Detect which cell encompasses the target text, then output its (X, Y) center coordinate. 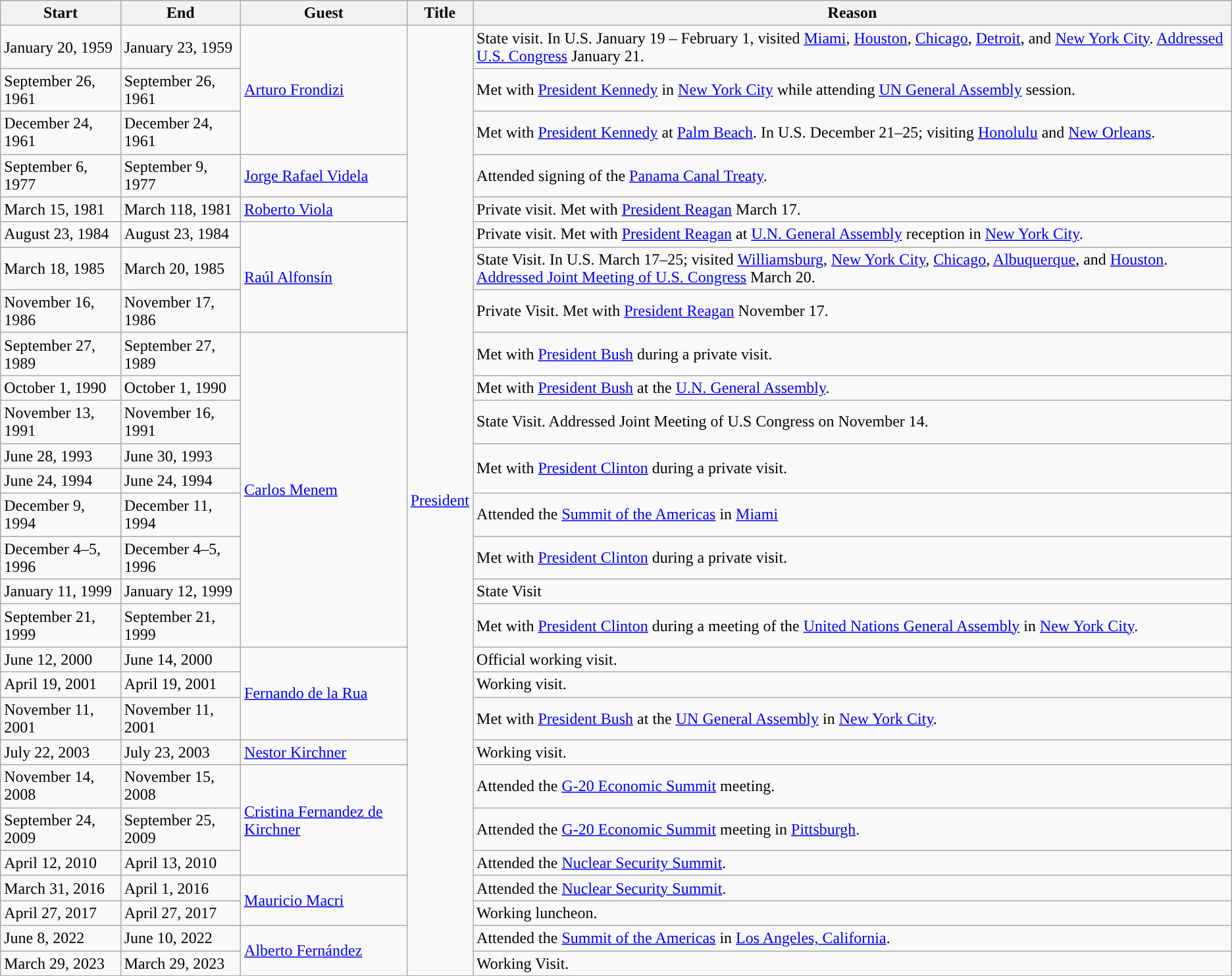
Working luncheon. (853, 913)
June 28, 1993 (61, 456)
Roberto Viola (324, 209)
December 9, 1994 (61, 515)
November 16, 1991 (180, 421)
Alberto Fernández (324, 950)
Attended the G-20 Economic Summit meeting. (853, 786)
End (180, 13)
Fernando de la Rua (324, 694)
Working Visit. (853, 963)
Met with President Bush at the U.N. General Assembly. (853, 388)
March 15, 1981 (61, 209)
Private Visit. Met with President Reagan November 17. (853, 311)
Title (440, 13)
Reason (853, 13)
September 25, 2009 (180, 829)
November 15, 2008 (180, 786)
Private visit. Met with President Reagan March 17. (853, 209)
June 14, 2000 (180, 659)
Mauricio Macri (324, 900)
September 6, 1977 (61, 175)
Attended the Summit of the Americas in Miami (853, 515)
State Visit (853, 592)
Private visit. Met with President Reagan at U.N. General Assembly reception in New York City. (853, 234)
March 20, 1985 (180, 269)
November 17, 1986 (180, 311)
Start (61, 13)
April 13, 2010 (180, 863)
January 11, 1999 (61, 592)
Carlos Menem (324, 490)
State visit. In U.S. January 19 – February 1, visited Miami, Houston, Chicago, Detroit, and New York City. Addressed U.S. Congress January 21. (853, 47)
April 1, 2016 (180, 888)
Met with President Bush at the UN General Assembly in New York City. (853, 719)
December 11, 1994 (180, 515)
January 12, 1999 (180, 592)
Met with President Clinton during a meeting of the United Nations General Assembly in New York City. (853, 625)
Cristina Fernandez de Kirchner (324, 820)
April 12, 2010 (61, 863)
June 12, 2000 (61, 659)
President (440, 501)
Attended the Summit of the Americas in Los Angeles, California. (853, 938)
Guest (324, 13)
September 9, 1977 (180, 175)
November 14, 2008 (61, 786)
Jorge Rafael Videla (324, 175)
March 18, 1985 (61, 269)
Met with President Bush during a private visit. (853, 354)
July 23, 2003 (180, 752)
September 24, 2009 (61, 829)
March 31, 2016 (61, 888)
Attended the G-20 Economic Summit meeting in Pittsburgh. (853, 829)
June 8, 2022 (61, 938)
Official working visit. (853, 659)
March 118, 1981 (180, 209)
Nestor Kirchner (324, 752)
Met with President Kennedy in New York City while attending UN General Assembly session. (853, 90)
January 23, 1959 (180, 47)
January 20, 1959 (61, 47)
Raúl Alfonsín (324, 277)
Arturo Frondizi (324, 90)
November 13, 1991 (61, 421)
Met with President Kennedy at Palm Beach. In U.S. December 21–25; visiting Honolulu and New Orleans. (853, 133)
November 16, 1986 (61, 311)
June 10, 2022 (180, 938)
July 22, 2003 (61, 752)
Attended signing of the Panama Canal Treaty. (853, 175)
State Visit. Addressed Joint Meeting of U.S Congress on November 14. (853, 421)
June 30, 1993 (180, 456)
